Capture the cell that displays the provided text and extract its (X, Y) central coordinate. 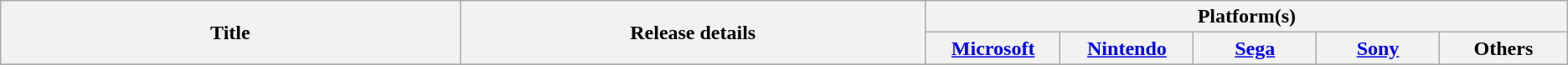
Others (1504, 48)
Sony (1377, 48)
Release details (693, 32)
Nintendo (1127, 48)
Sega (1255, 48)
Microsoft (993, 48)
Title (230, 32)
Platform(s) (1246, 17)
